Find where the given text appears and provide that cell's center as [X, Y] coordinate. 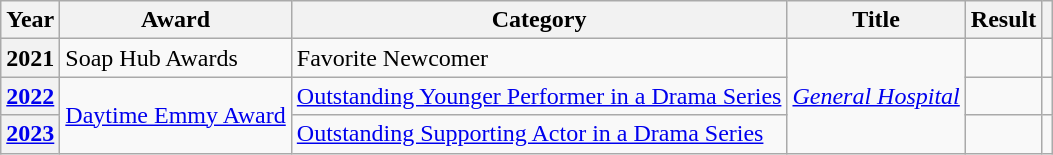
Favorite Newcomer [539, 58]
2022 [30, 96]
Outstanding Younger Performer in a Drama Series [539, 96]
2023 [30, 134]
Award [176, 20]
Soap Hub Awards [176, 58]
Title [876, 20]
Category [539, 20]
Daytime Emmy Award [176, 115]
General Hospital [876, 96]
Year [30, 20]
Result [1003, 20]
2021 [30, 58]
Outstanding Supporting Actor in a Drama Series [539, 134]
